Find where the given text appears and provide that cell's center as (x, y) coordinate. 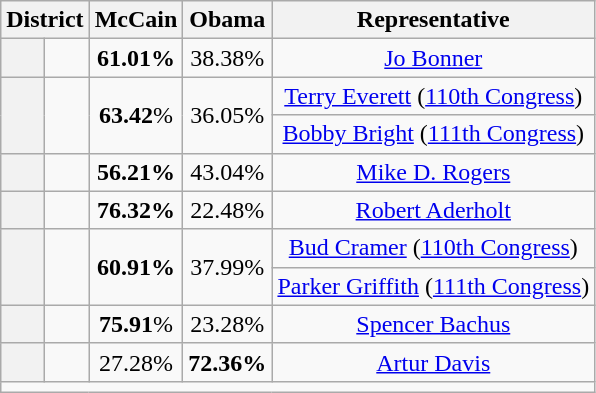
Spencer Bachus (434, 324)
McCain (136, 20)
56.21% (136, 172)
Artur Davis (434, 362)
37.99% (228, 267)
23.28% (228, 324)
Representative (434, 20)
43.04% (228, 172)
75.91% (136, 324)
Parker Griffith (111th Congress) (434, 286)
District (45, 20)
76.32% (136, 210)
60.91% (136, 267)
Mike D. Rogers (434, 172)
Obama (228, 20)
Bud Cramer (110th Congress) (434, 248)
36.05% (228, 115)
38.38% (228, 58)
Bobby Bright (111th Congress) (434, 134)
Terry Everett (110th Congress) (434, 96)
72.36% (228, 362)
Robert Aderholt (434, 210)
Jo Bonner (434, 58)
27.28% (136, 362)
22.48% (228, 210)
63.42% (136, 115)
61.01% (136, 58)
